Determine the (x, y) coordinate at the center of the cell enclosing the given text.  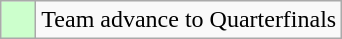
Team advance to Quarterfinals (189, 20)
